Detect which cell encompasses the target text, then output its (x, y) center coordinate. 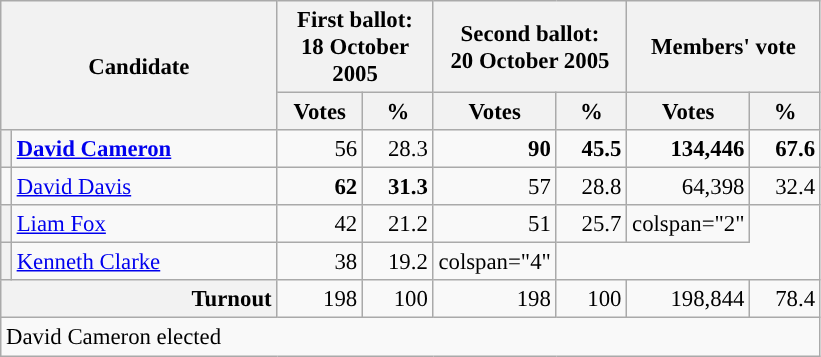
51 (494, 224)
25.7 (592, 224)
64,398 (688, 187)
David Cameron (144, 149)
Candidate (139, 66)
Second ballot:20 October 2005 (530, 47)
First ballot:18 October 2005 (355, 47)
Turnout (139, 299)
32.4 (786, 187)
Liam Fox (144, 224)
78.4 (786, 299)
56 (320, 149)
38 (320, 262)
Kenneth Clarke (144, 262)
Members' vote (724, 47)
21.2 (398, 224)
198,844 (688, 299)
57 (494, 187)
134,446 (688, 149)
colspan="2" (688, 224)
67.6 (786, 149)
David Davis (144, 187)
62 (320, 187)
28.8 (592, 187)
31.3 (398, 187)
19.2 (398, 262)
28.3 (398, 149)
90 (494, 149)
colspan="4" (494, 262)
David Cameron elected (411, 337)
42 (320, 224)
45.5 (592, 149)
